Detect which cell encompasses the target text, then output its (x, y) center coordinate. 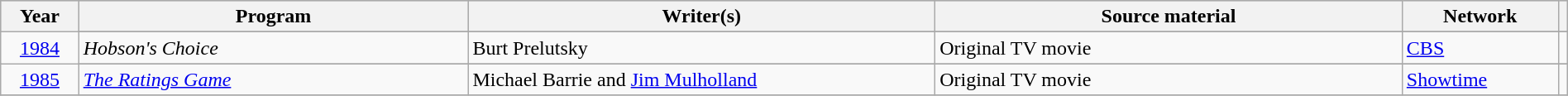
1984 (40, 48)
Writer(s) (701, 17)
1985 (40, 79)
The Ratings Game (273, 79)
Program (273, 17)
Network (1480, 17)
Hobson's Choice (273, 48)
CBS (1480, 48)
Burt Prelutsky (701, 48)
Source material (1169, 17)
Michael Barrie and Jim Mulholland (701, 79)
Year (40, 17)
Showtime (1480, 79)
